Provide the (X, Y) coordinate of the cell's center where the given text is located.  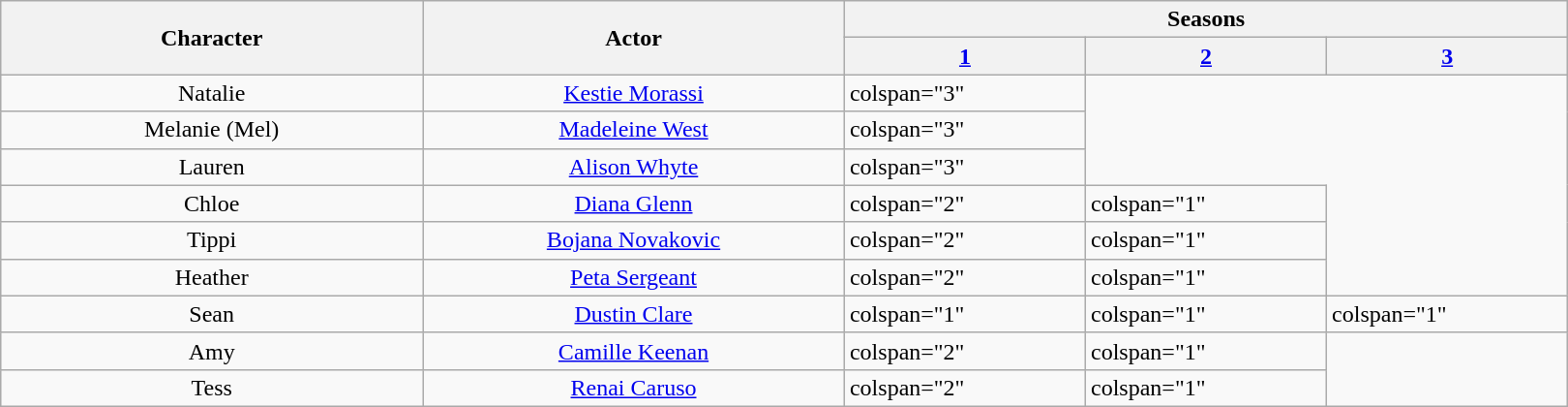
3 (1448, 56)
Actor (634, 38)
Diana Glenn (634, 203)
Chloe (212, 203)
Amy (212, 351)
Renai Caruso (634, 388)
2 (1206, 56)
Camille Keenan (634, 351)
Peta Sergeant (634, 277)
Dustin Clare (634, 314)
Sean (212, 314)
Heather (212, 277)
Seasons (1206, 19)
Tippi (212, 240)
Tess (212, 388)
Character (212, 38)
Madeleine West (634, 130)
Alison Whyte (634, 167)
Kestie Morassi (634, 93)
Natalie (212, 93)
Melanie (Mel) (212, 130)
Lauren (212, 167)
1 (964, 56)
Bojana Novakovic (634, 240)
